Output the [x, y] coordinate of the center of the cell containing the given text.  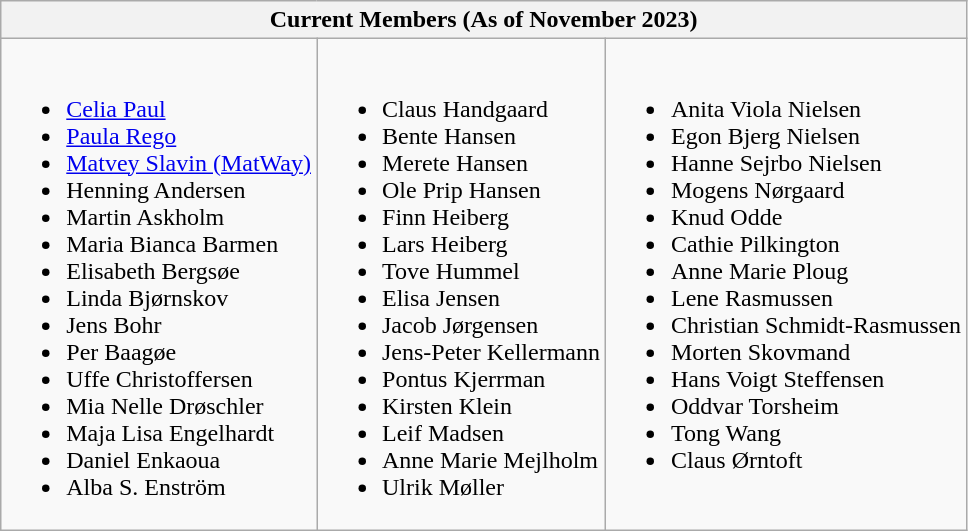
Current Members (As of November 2023) [484, 20]
